Scan for the cell matching the given text and deliver its [x, y] coordinate at center. 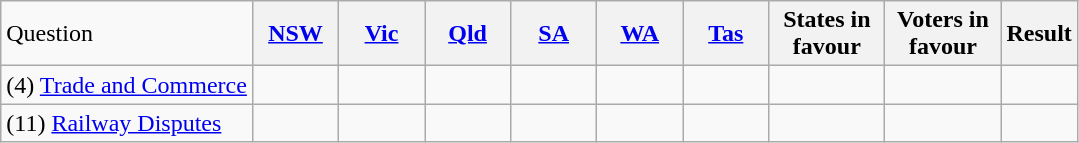
Question [127, 34]
States in favour [827, 34]
SA [554, 34]
WA [640, 34]
Voters in favour [943, 34]
(4) Trade and Commerce [127, 85]
Vic [382, 34]
(11) Railway Disputes [127, 123]
NSW [295, 34]
Qld [468, 34]
Result [1039, 34]
Tas [726, 34]
